Output the [X, Y] coordinate of the center of the cell containing the given text.  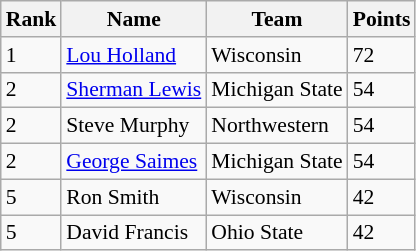
72 [382, 55]
1 [32, 55]
Name [134, 19]
Steve Murphy [134, 126]
Northwestern [276, 126]
Rank [32, 19]
Ohio State [276, 233]
George Saimes [134, 162]
Lou Holland [134, 55]
Ron Smith [134, 197]
Points [382, 19]
David Francis [134, 233]
Sherman Lewis [134, 90]
Team [276, 19]
